Return [x, y] of the center of cell containing provided text 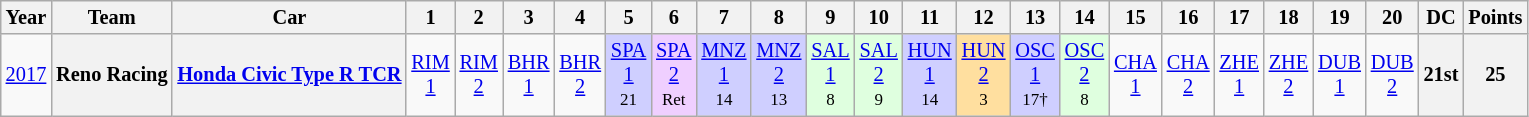
MNZ213 [778, 75]
1 [430, 17]
ZHE1 [1240, 75]
MNZ114 [724, 75]
BHR1 [529, 75]
DC [1442, 17]
25 [1495, 75]
Honda Civic Type R TCR [289, 75]
15 [1136, 17]
20 [1392, 17]
9 [830, 17]
Points [1495, 17]
18 [1288, 17]
HUN114 [930, 75]
13 [1034, 17]
14 [1084, 17]
RIM2 [479, 75]
SPA121 [628, 75]
7 [724, 17]
21st [1442, 75]
DUB2 [1392, 75]
OSC28 [1084, 75]
3 [529, 17]
11 [930, 17]
RIM1 [430, 75]
SAL18 [830, 75]
12 [984, 17]
Year [26, 17]
2017 [26, 75]
ZHE2 [1288, 75]
4 [580, 17]
17 [1240, 17]
Team [112, 17]
5 [628, 17]
6 [674, 17]
16 [1188, 17]
HUN23 [984, 75]
Reno Racing [112, 75]
DUB1 [1340, 75]
10 [879, 17]
BHR2 [580, 75]
OSC117† [1034, 75]
Car [289, 17]
CHA2 [1188, 75]
19 [1340, 17]
2 [479, 17]
SAL29 [879, 75]
CHA1 [1136, 75]
SPA2Ret [674, 75]
8 [778, 17]
